From the cell containing the given text, extract its center point as [x, y] coordinate. 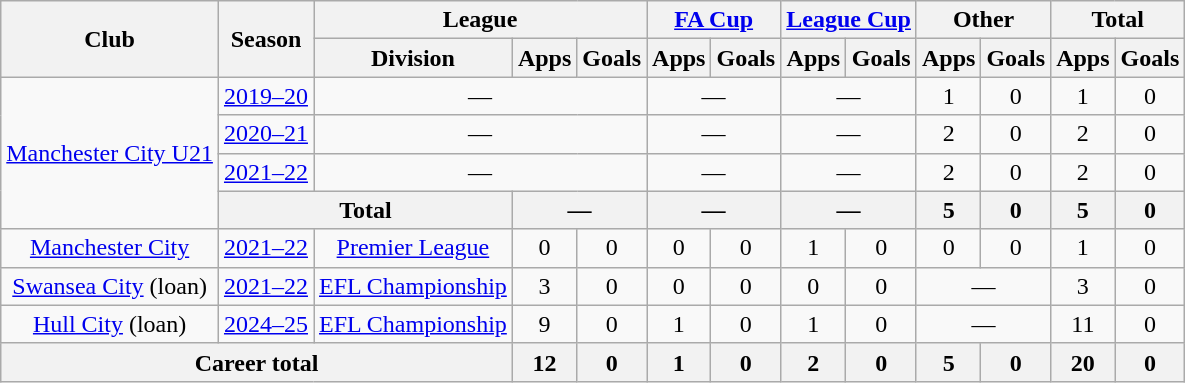
Career total [257, 362]
FA Cup [714, 20]
20 [1083, 362]
12 [544, 362]
2020–21 [266, 134]
Division [414, 58]
2019–20 [266, 96]
Premier League [414, 248]
Club [110, 39]
9 [544, 324]
League Cup [849, 20]
Manchester City U21 [110, 153]
Hull City (loan) [110, 324]
2024–25 [266, 324]
Manchester City [110, 248]
Other [983, 20]
11 [1083, 324]
League [480, 20]
Swansea City (loan) [110, 286]
Season [266, 39]
